For the text-containing cell, return its midpoint in [X, Y] coordinate format. 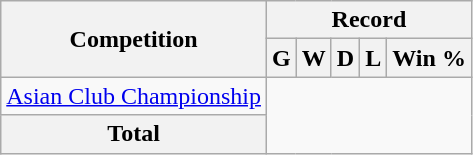
Competition [134, 39]
G [281, 58]
Total [134, 134]
W [314, 58]
Record [368, 20]
D [345, 58]
Asian Club Championship [134, 96]
Win % [430, 58]
L [374, 58]
